Return the [x, y] coordinate for the center point of the cell that contains the specified text.  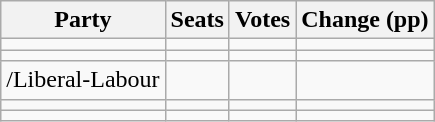
Votes [262, 20]
Change (pp) [365, 20]
Seats [197, 20]
/Liberal-Labour [83, 80]
Party [83, 20]
